Extract the [x, y] coordinate from the center of the cell holding the provided text.  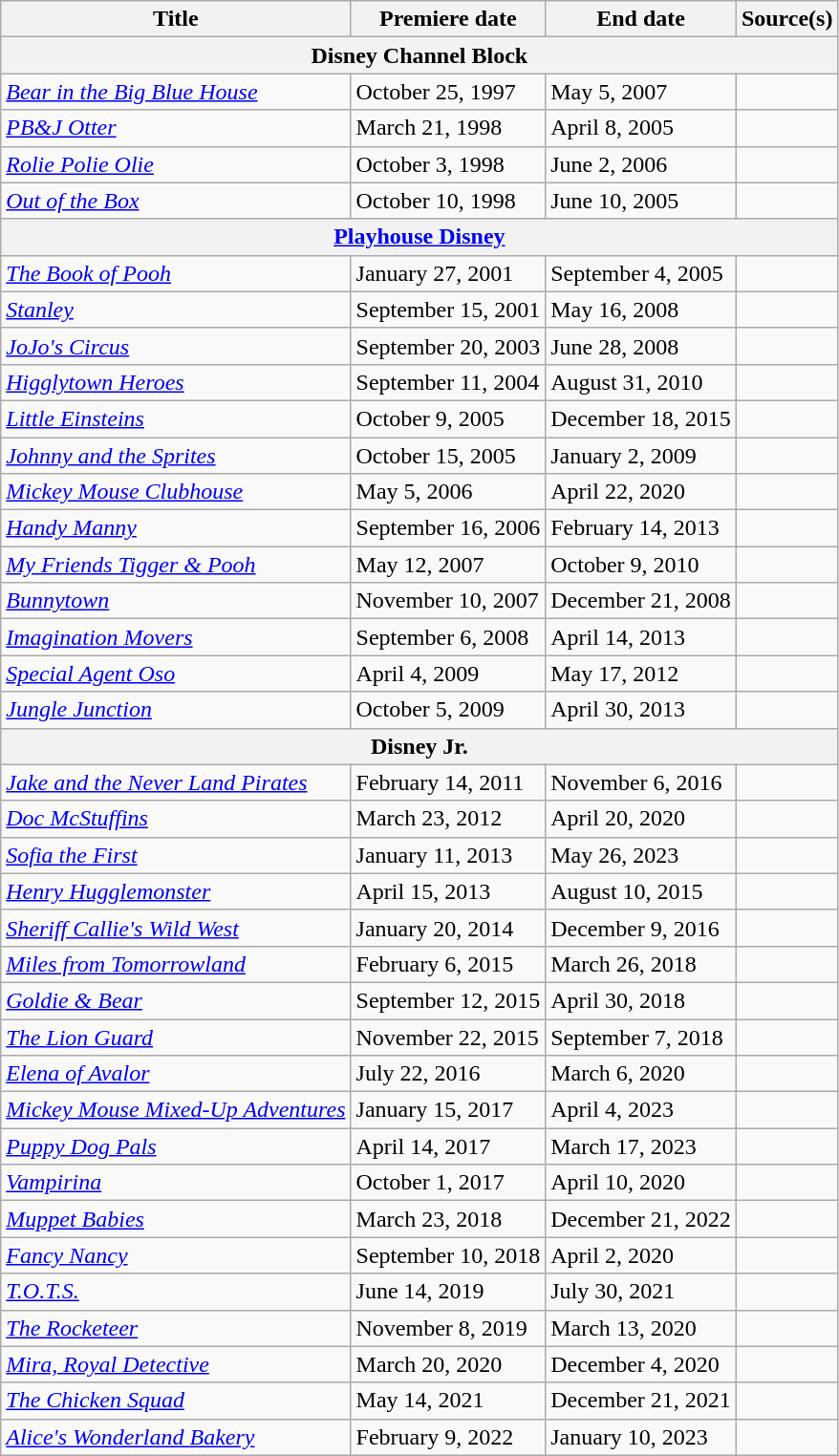
Vampirina [176, 1183]
Fancy Nancy [176, 1255]
Stanley [176, 310]
The Rocketeer [176, 1328]
Little Einsteins [176, 418]
Henry Hugglemonster [176, 891]
Jungle Junction [176, 710]
April 22, 2020 [641, 492]
September 7, 2018 [641, 1037]
Johnny and the Sprites [176, 456]
The Chicken Squad [176, 1401]
January 27, 2001 [448, 273]
April 14, 2017 [448, 1146]
September 16, 2006 [448, 528]
April 8, 2005 [641, 128]
November 10, 2007 [448, 601]
October 25, 1997 [448, 92]
Title [176, 19]
February 14, 2011 [448, 782]
Rolie Polie Olie [176, 164]
April 30, 2013 [641, 710]
September 4, 2005 [641, 273]
November 6, 2016 [641, 782]
October 3, 1998 [448, 164]
July 22, 2016 [448, 1074]
The Lion Guard [176, 1037]
February 6, 2015 [448, 964]
April 15, 2013 [448, 891]
Mickey Mouse Mixed-Up Adventures [176, 1110]
May 5, 2007 [641, 92]
August 10, 2015 [641, 891]
April 4, 2009 [448, 674]
June 2, 2006 [641, 164]
Bear in the Big Blue House [176, 92]
October 10, 1998 [448, 201]
Miles from Tomorrowland [176, 964]
April 10, 2020 [641, 1183]
Sheriff Callie's Wild West [176, 928]
October 9, 2005 [448, 418]
April 14, 2013 [641, 637]
January 15, 2017 [448, 1110]
December 9, 2016 [641, 928]
JoJo's Circus [176, 346]
Special Agent Oso [176, 674]
January 11, 2013 [448, 855]
February 9, 2022 [448, 1437]
March 23, 2012 [448, 819]
July 30, 2021 [641, 1292]
October 9, 2010 [641, 565]
March 26, 2018 [641, 964]
September 15, 2001 [448, 310]
Mira, Royal Detective [176, 1364]
May 26, 2023 [641, 855]
Handy Manny [176, 528]
March 21, 1998 [448, 128]
Jake and the Never Land Pirates [176, 782]
September 12, 2015 [448, 1000]
April 20, 2020 [641, 819]
Premiere date [448, 19]
June 28, 2008 [641, 346]
December 18, 2015 [641, 418]
March 20, 2020 [448, 1364]
December 21, 2008 [641, 601]
Imagination Movers [176, 637]
June 14, 2019 [448, 1292]
December 4, 2020 [641, 1364]
Source(s) [787, 19]
Higglytown Heroes [176, 382]
May 16, 2008 [641, 310]
May 17, 2012 [641, 674]
Out of the Box [176, 201]
May 5, 2006 [448, 492]
November 22, 2015 [448, 1037]
February 14, 2013 [641, 528]
The Book of Pooh [176, 273]
October 1, 2017 [448, 1183]
Elena of Avalor [176, 1074]
September 6, 2008 [448, 637]
March 13, 2020 [641, 1328]
Bunnytown [176, 601]
Sofia the First [176, 855]
January 20, 2014 [448, 928]
March 23, 2018 [448, 1219]
September 11, 2004 [448, 382]
End date [641, 19]
September 20, 2003 [448, 346]
Goldie & Bear [176, 1000]
October 5, 2009 [448, 710]
December 21, 2021 [641, 1401]
Playhouse Disney [419, 237]
My Friends Tigger & Pooh [176, 565]
October 15, 2005 [448, 456]
September 10, 2018 [448, 1255]
January 10, 2023 [641, 1437]
Doc McStuffins [176, 819]
Alice's Wonderland Bakery [176, 1437]
March 17, 2023 [641, 1146]
Disney Jr. [419, 746]
PB&J Otter [176, 128]
March 6, 2020 [641, 1074]
May 14, 2021 [448, 1401]
August 31, 2010 [641, 382]
April 4, 2023 [641, 1110]
November 8, 2019 [448, 1328]
Muppet Babies [176, 1219]
April 30, 2018 [641, 1000]
April 2, 2020 [641, 1255]
January 2, 2009 [641, 456]
Puppy Dog Pals [176, 1146]
T.O.T.S. [176, 1292]
May 12, 2007 [448, 565]
Mickey Mouse Clubhouse [176, 492]
June 10, 2005 [641, 201]
Disney Channel Block [419, 55]
December 21, 2022 [641, 1219]
